Extract the [X, Y] coordinate from the center of the cell holding the provided text.  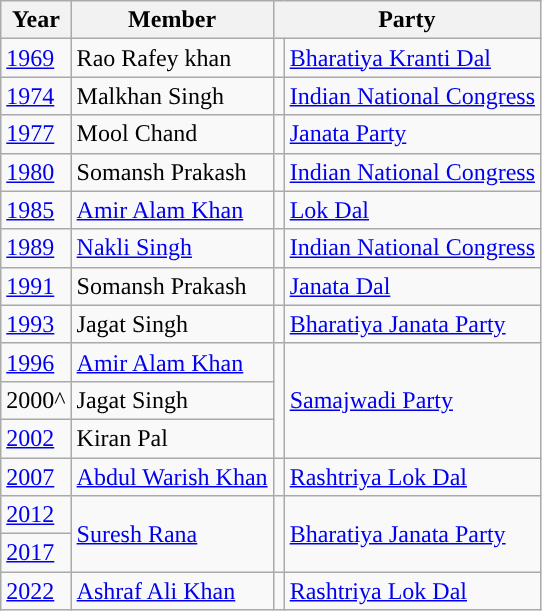
Lok Dal [412, 210]
Samajwadi Party [412, 400]
Abdul Warish Khan [172, 477]
1989 [36, 248]
1977 [36, 134]
1985 [36, 210]
Kiran Pal [172, 438]
Mool Chand [172, 134]
1991 [36, 286]
2012 [36, 515]
1980 [36, 172]
Janata Party [412, 134]
1993 [36, 324]
Janata Dal [412, 286]
2000^ [36, 400]
1969 [36, 58]
2022 [36, 591]
Rao Rafey khan [172, 58]
Party [406, 20]
Year [36, 20]
2007 [36, 477]
Bharatiya Kranti Dal [412, 58]
2017 [36, 553]
Malkhan Singh [172, 96]
Ashraf Ali Khan [172, 591]
1996 [36, 362]
Member [172, 20]
1974 [36, 96]
Nakli Singh [172, 248]
2002 [36, 438]
Suresh Rana [172, 534]
